Return the [x, y] coordinate for the center point of the cell that contains the specified text.  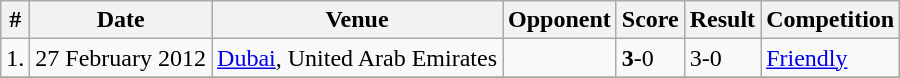
Competition [830, 20]
1. [16, 58]
Dubai, United Arab Emirates [358, 58]
Friendly [830, 58]
Date [121, 20]
Opponent [560, 20]
Venue [358, 20]
# [16, 20]
Result [722, 20]
27 February 2012 [121, 58]
Score [650, 20]
